Return (x, y) of the center of cell containing provided text 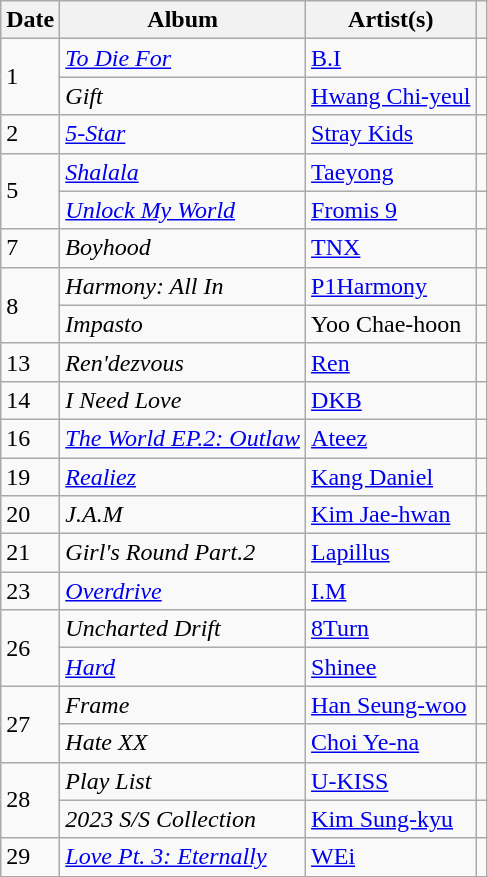
Frame (183, 705)
B.I (391, 58)
8Turn (391, 629)
Kang Daniel (391, 477)
Stray Kids (391, 134)
Realiez (183, 477)
26 (30, 648)
WEi (391, 857)
Album (183, 20)
Ren (391, 362)
2023 S/S Collection (183, 819)
Uncharted Drift (183, 629)
DKB (391, 400)
7 (30, 248)
28 (30, 800)
U-KISS (391, 781)
29 (30, 857)
Shalala (183, 172)
Yoo Chae-hoon (391, 324)
The World EP.2: Outlaw (183, 438)
J.A.M (183, 515)
Artist(s) (391, 20)
Shinee (391, 667)
5-Star (183, 134)
Date (30, 20)
To Die For (183, 58)
Play List (183, 781)
Unlock My World (183, 210)
2 (30, 134)
19 (30, 477)
Hard (183, 667)
20 (30, 515)
27 (30, 724)
Hwang Chi-yeul (391, 96)
1 (30, 77)
Kim Jae-hwan (391, 515)
Gift (183, 96)
8 (30, 305)
Han Seung-woo (391, 705)
16 (30, 438)
Boyhood (183, 248)
Fromis 9 (391, 210)
Kim Sung-kyu (391, 819)
Choi Ye-na (391, 743)
Girl's Round Part.2 (183, 553)
5 (30, 191)
Taeyong (391, 172)
Impasto (183, 324)
I.M (391, 591)
23 (30, 591)
Harmony: All In (183, 286)
21 (30, 553)
TNX (391, 248)
Love Pt. 3: Eternally (183, 857)
Ren'dezvous (183, 362)
P1Harmony (391, 286)
Hate XX (183, 743)
I Need Love (183, 400)
13 (30, 362)
Overdrive (183, 591)
14 (30, 400)
Lapillus (391, 553)
Ateez (391, 438)
